Provide the (x, y) coordinate of the cell's center where the given text is located.  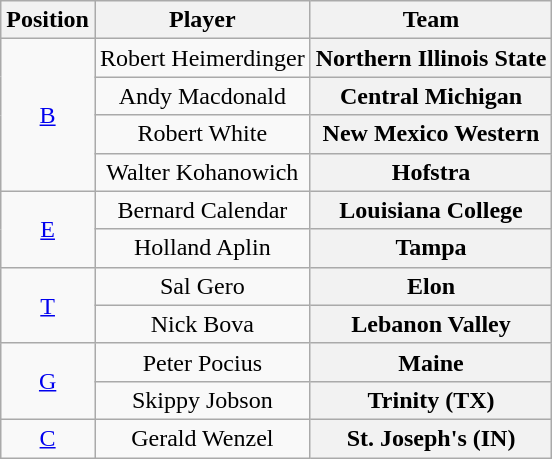
Trinity (TX) (431, 400)
Lebanon Valley (431, 324)
Nick Bova (202, 324)
Holland Aplin (202, 248)
Gerald Wenzel (202, 438)
C (48, 438)
Walter Kohanowich (202, 172)
New Mexico Western (431, 134)
St. Joseph's (IN) (431, 438)
Skippy Jobson (202, 400)
Robert Heimerdinger (202, 58)
Elon (431, 286)
Peter Pocius (202, 362)
Tampa (431, 248)
Central Michigan (431, 96)
Team (431, 20)
E (48, 229)
Robert White (202, 134)
G (48, 381)
Player (202, 20)
Louisiana College (431, 210)
Hofstra (431, 172)
Sal Gero (202, 286)
Position (48, 20)
Maine (431, 362)
Bernard Calendar (202, 210)
Andy Macdonald (202, 96)
B (48, 115)
T (48, 305)
Northern Illinois State (431, 58)
